Extract the [x, y] coordinate from the center of the cell holding the provided text.  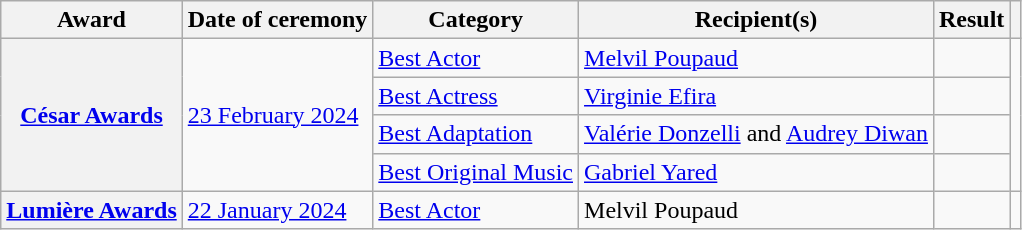
Recipient(s) [756, 20]
22 January 2024 [278, 210]
César Awards [92, 115]
Award [92, 20]
Result [971, 20]
Virginie Efira [756, 96]
Lumière Awards [92, 210]
Best Adaptation [476, 134]
23 February 2024 [278, 115]
Best Original Music [476, 172]
Category [476, 20]
Date of ceremony [278, 20]
Best Actress [476, 96]
Valérie Donzelli and Audrey Diwan [756, 134]
Gabriel Yared [756, 172]
